Locate the cell with the specified text and output its (x, y) center coordinate. 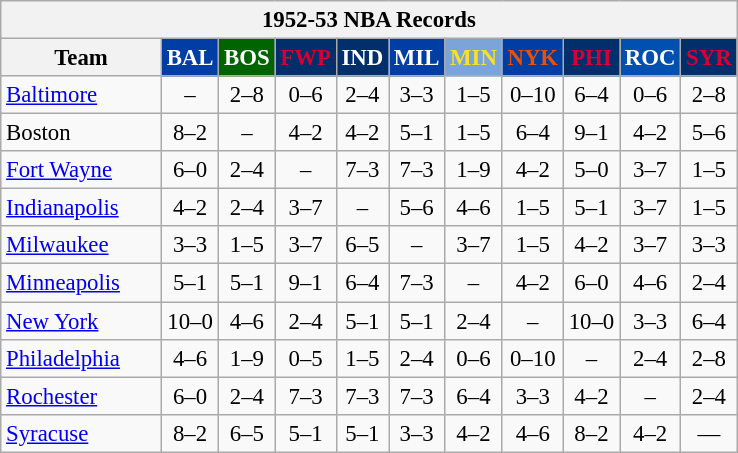
BAL (190, 58)
Team (82, 58)
IND (362, 58)
MIL (417, 58)
Indianapolis (82, 208)
SYR (709, 58)
BOS (247, 58)
Baltimore (82, 95)
MIN (474, 58)
Fort Wayne (82, 170)
NYK (532, 58)
— (709, 433)
ROC (650, 58)
New York (82, 321)
PHI (591, 58)
Minneapolis (82, 283)
5–0 (591, 170)
Syracuse (82, 433)
Philadelphia (82, 358)
FWP (306, 58)
1952-53 NBA Records (369, 20)
Milwaukee (82, 245)
Boston (82, 133)
0–5 (306, 358)
Rochester (82, 396)
